For the text-containing cell, return its midpoint in [x, y] coordinate format. 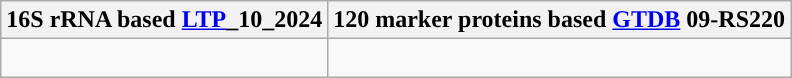
16S rRNA based LTP_10_2024 [164, 20]
120 marker proteins based GTDB 09-RS220 [560, 20]
